Search for the cell housing the specified text and yield its (X, Y) center coordinate. 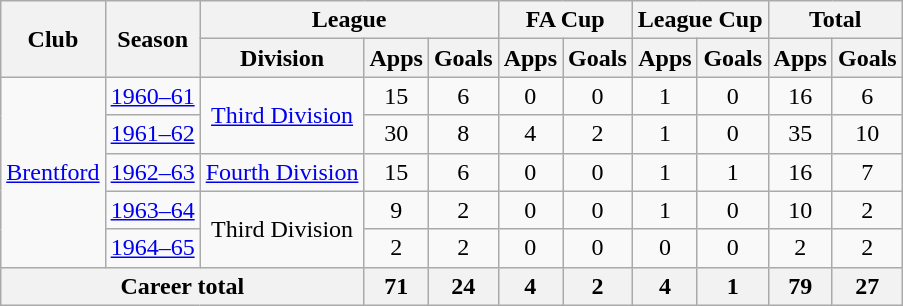
1962–63 (152, 172)
35 (800, 134)
1960–61 (152, 96)
Season (152, 39)
24 (463, 286)
1961–62 (152, 134)
Club (53, 39)
8 (463, 134)
1963–64 (152, 210)
1964–65 (152, 248)
Career total (182, 286)
79 (800, 286)
Fourth Division (282, 172)
27 (867, 286)
FA Cup (565, 20)
9 (396, 210)
30 (396, 134)
Division (282, 58)
Brentford (53, 172)
Total (835, 20)
League (349, 20)
7 (867, 172)
71 (396, 286)
League Cup (700, 20)
